Find where the given text appears and provide that cell's center as (X, Y) coordinate. 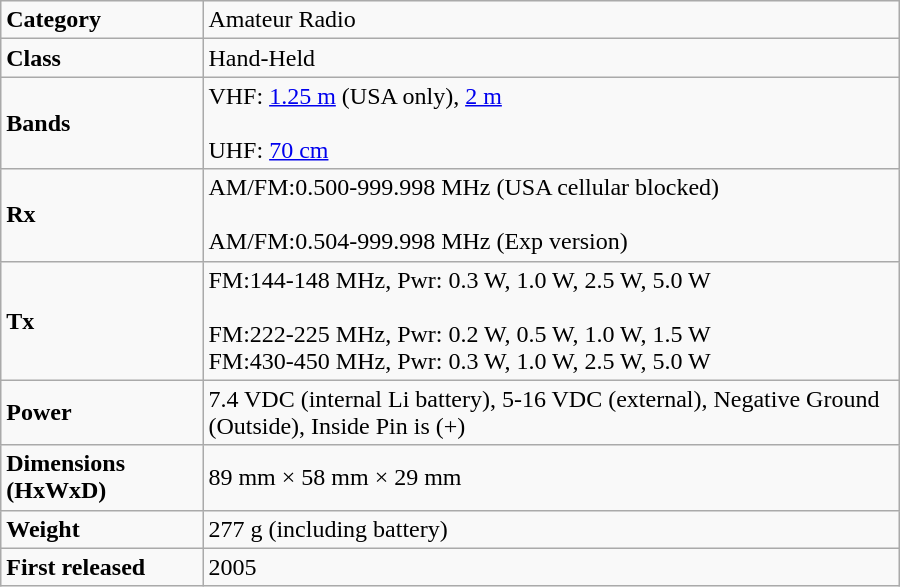
Class (102, 58)
First released (102, 567)
Category (102, 20)
277 g (including battery) (551, 529)
Power (102, 412)
2005 (551, 567)
Dimensions (HxWxD) (102, 478)
Weight (102, 529)
89 mm × 58 mm × 29 mm (551, 478)
Hand-Held (551, 58)
Bands (102, 123)
FM:144-148 MHz, Pwr: 0.3 W, 1.0 W, 2.5 W, 5.0 WFM:222-225 MHz, Pwr: 0.2 W, 0.5 W, 1.0 W, 1.5 W FM:430-450 MHz, Pwr: 0.3 W, 1.0 W, 2.5 W, 5.0 W (551, 320)
AM/FM:0.500-999.998 MHz (USA cellular blocked)AM/FM:0.504-999.998 MHz (Exp version) (551, 215)
VHF: 1.25 m (USA only), 2 mUHF: 70 cm (551, 123)
7.4 VDC (internal Li battery), 5-16 VDC (external), Negative Ground (Outside), Inside Pin is (+) (551, 412)
Rx (102, 215)
Amateur Radio (551, 20)
Tx (102, 320)
